Output the [X, Y] coordinate of the center of the cell containing the given text.  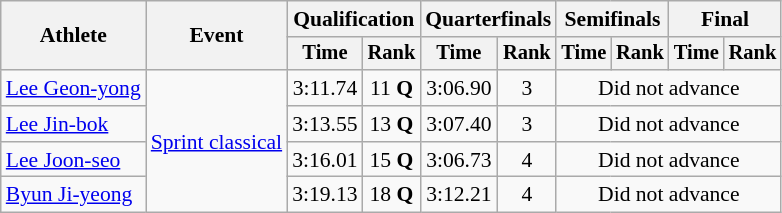
15 Q [392, 160]
Qualification [354, 19]
Athlete [74, 36]
Event [216, 36]
Quarterfinals [488, 19]
3:06.90 [458, 88]
13 Q [392, 124]
18 Q [392, 195]
Byun Ji-yeong [74, 195]
Lee Joon-seo [74, 160]
3:06.73 [458, 160]
11 Q [392, 88]
Lee Jin-bok [74, 124]
Sprint classical [216, 141]
Final [725, 19]
3:07.40 [458, 124]
3:19.13 [324, 195]
3:13.55 [324, 124]
Lee Geon-yong [74, 88]
3:11.74 [324, 88]
3:12.21 [458, 195]
3:16.01 [324, 160]
Semifinals [612, 19]
